Capture the cell that displays the provided text and extract its (x, y) central coordinate. 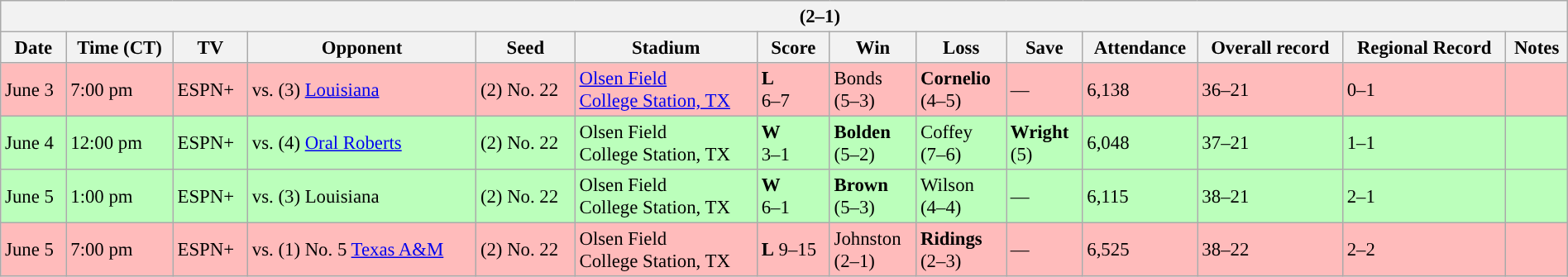
6,115 (1140, 197)
TV (210, 47)
2–2 (1424, 250)
6,525 (1140, 250)
Ridings(2–3) (961, 250)
W3–1 (793, 144)
June 3 (33, 89)
Notes (1537, 47)
Opponent (361, 47)
6,138 (1140, 89)
Date (33, 47)
Regional Record (1424, 47)
12:00 pm (119, 144)
vs. (1) No. 5 Texas A&M (361, 250)
Time (CT) (119, 47)
Score (793, 47)
Brown(5–3) (872, 197)
37–21 (1270, 144)
36–21 (1270, 89)
W6–1 (793, 197)
Wright(5) (1044, 144)
L 9–15 (793, 250)
2–1 (1424, 197)
Win (872, 47)
6,048 (1140, 144)
Wilson(4–4) (961, 197)
(2–1) (784, 17)
Stadium (666, 47)
Bolden(5–2) (872, 144)
Johnston(2–1) (872, 250)
Cornelio(4–5) (961, 89)
1:00 pm (119, 197)
0–1 (1424, 89)
vs. (4) Oral Roberts (361, 144)
Loss (961, 47)
June 4 (33, 144)
Overall record (1270, 47)
38–22 (1270, 250)
Seed (526, 47)
1–1 (1424, 144)
Bonds(5–3) (872, 89)
L6–7 (793, 89)
Coffey(7–6) (961, 144)
38–21 (1270, 197)
Attendance (1140, 47)
Save (1044, 47)
